Determine the (x, y) coordinate at the center of the cell enclosing the given text.  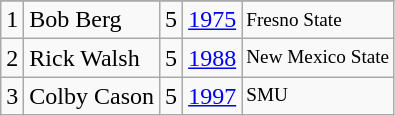
Fresno State (318, 20)
1 (12, 20)
Rick Walsh (92, 58)
1975 (212, 20)
1988 (212, 58)
SMU (318, 96)
Colby Cason (92, 96)
1997 (212, 96)
3 (12, 96)
2 (12, 58)
New Mexico State (318, 58)
Bob Berg (92, 20)
